Scan for the cell matching the given text and deliver its [x, y] coordinate at center. 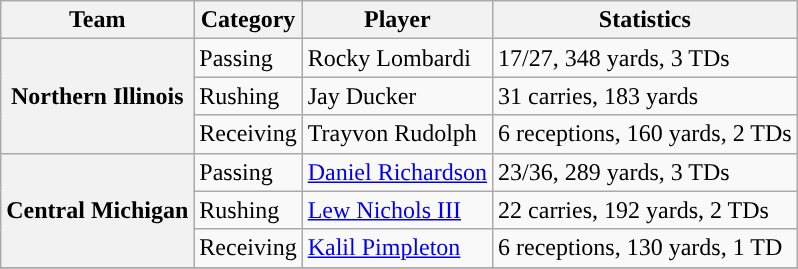
6 receptions, 160 yards, 2 TDs [646, 134]
Daniel Richardson [397, 172]
17/27, 348 yards, 3 TDs [646, 58]
Player [397, 20]
Central Michigan [98, 210]
Northern Illinois [98, 96]
6 receptions, 130 yards, 1 TD [646, 248]
Category [248, 20]
31 carries, 183 yards [646, 96]
Rocky Lombardi [397, 58]
Lew Nichols III [397, 210]
23/36, 289 yards, 3 TDs [646, 172]
Jay Ducker [397, 96]
22 carries, 192 yards, 2 TDs [646, 210]
Statistics [646, 20]
Trayvon Rudolph [397, 134]
Team [98, 20]
Kalil Pimpleton [397, 248]
